For the text-containing cell, return its midpoint in [x, y] coordinate format. 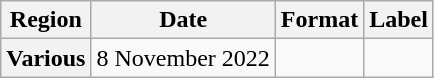
Date [183, 20]
8 November 2022 [183, 58]
Region [46, 20]
Format [319, 20]
Various [46, 58]
Label [399, 20]
